Determine the (X, Y) coordinate at the center of the cell enclosing the given text.  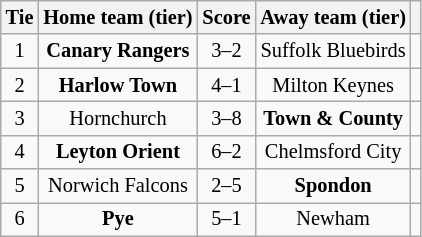
2 (20, 85)
4–1 (226, 85)
4 (20, 152)
3–8 (226, 118)
Town & County (332, 118)
Newham (332, 219)
Pye (118, 219)
Suffolk Bluebirds (332, 51)
Norwich Falcons (118, 186)
Harlow Town (118, 85)
Chelmsford City (332, 152)
Hornchurch (118, 118)
Tie (20, 17)
Spondon (332, 186)
3 (20, 118)
3–2 (226, 51)
Leyton Orient (118, 152)
Away team (tier) (332, 17)
Milton Keynes (332, 85)
5 (20, 186)
6 (20, 219)
Home team (tier) (118, 17)
Canary Rangers (118, 51)
5–1 (226, 219)
1 (20, 51)
6–2 (226, 152)
2–5 (226, 186)
Score (226, 17)
